Capture the cell that displays the provided text and extract its (X, Y) central coordinate. 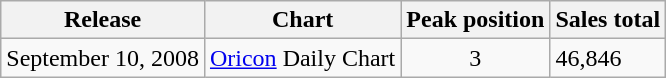
Sales total (608, 20)
Chart (302, 20)
3 (476, 58)
Peak position (476, 20)
Oricon Daily Chart (302, 58)
46,846 (608, 58)
Release (103, 20)
September 10, 2008 (103, 58)
